Provide the (X, Y) coordinate of the cell's center where the given text is located.  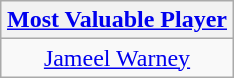
Most Valuable Player (116, 20)
Jameel Warney (116, 58)
